Scan for the cell matching the given text and deliver its (X, Y) coordinate at center. 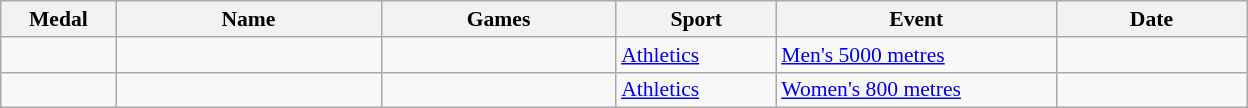
Date (1151, 19)
Games (498, 19)
Men's 5000 metres (916, 55)
Event (916, 19)
Name (248, 19)
Sport (696, 19)
Medal (58, 19)
Women's 800 metres (916, 90)
